Find where the given text appears and provide that cell's center as (X, Y) coordinate. 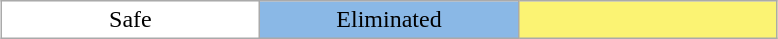
Eliminated (390, 20)
Safe (130, 20)
